Search for the cell housing the specified text and yield its [x, y] center coordinate. 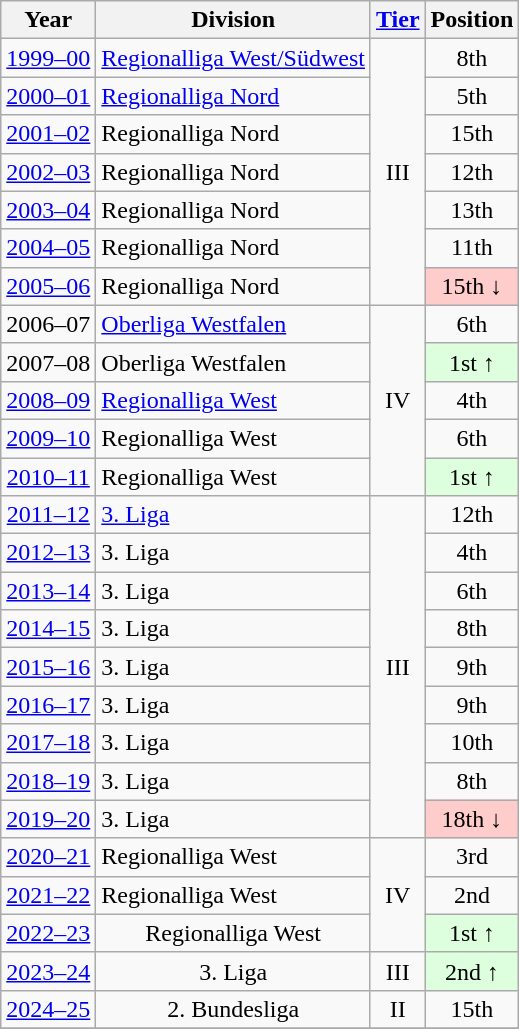
II [398, 1009]
2010–11 [48, 477]
18th ↓ [472, 819]
5th [472, 96]
2nd ↑ [472, 971]
2nd [472, 895]
Regionalliga West/Südwest [234, 58]
2. Bundesliga [234, 1009]
3rd [472, 857]
2024–25 [48, 1009]
2003–04 [48, 210]
2007–08 [48, 362]
2004–05 [48, 248]
Division [234, 20]
2023–24 [48, 971]
2001–02 [48, 134]
2014–15 [48, 629]
2002–03 [48, 172]
2009–10 [48, 438]
2016–17 [48, 705]
2015–16 [48, 667]
2021–22 [48, 895]
15th ↓ [472, 286]
2006–07 [48, 324]
2022–23 [48, 933]
Position [472, 20]
2011–12 [48, 515]
2012–13 [48, 553]
2008–09 [48, 400]
13th [472, 210]
2013–14 [48, 591]
2000–01 [48, 96]
11th [472, 248]
2017–18 [48, 743]
2018–19 [48, 781]
Tier [398, 20]
1999–00 [48, 58]
Year [48, 20]
2019–20 [48, 819]
2020–21 [48, 857]
2005–06 [48, 286]
10th [472, 743]
